Find where the given text appears and provide that cell's center as (x, y) coordinate. 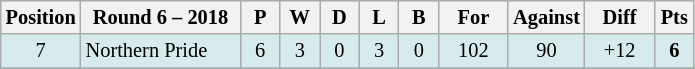
Round 6 – 2018 (161, 17)
7 (41, 51)
Northern Pride (161, 51)
Position (41, 17)
Pts (674, 17)
Against (546, 17)
B (419, 17)
W (300, 17)
P (260, 17)
Diff (620, 17)
L (379, 17)
For (474, 17)
D (340, 17)
+12 (620, 51)
102 (474, 51)
90 (546, 51)
